Identify which cell holds the provided text, then report its [x, y] central coordinate. 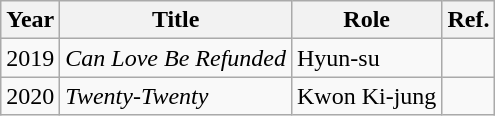
Hyun-su [366, 58]
Kwon Ki-jung [366, 96]
Can Love Be Refunded [176, 58]
Role [366, 20]
Title [176, 20]
Twenty-Twenty [176, 96]
Year [30, 20]
2019 [30, 58]
2020 [30, 96]
Ref. [468, 20]
